Find where the given text appears and provide that cell's center as (x, y) coordinate. 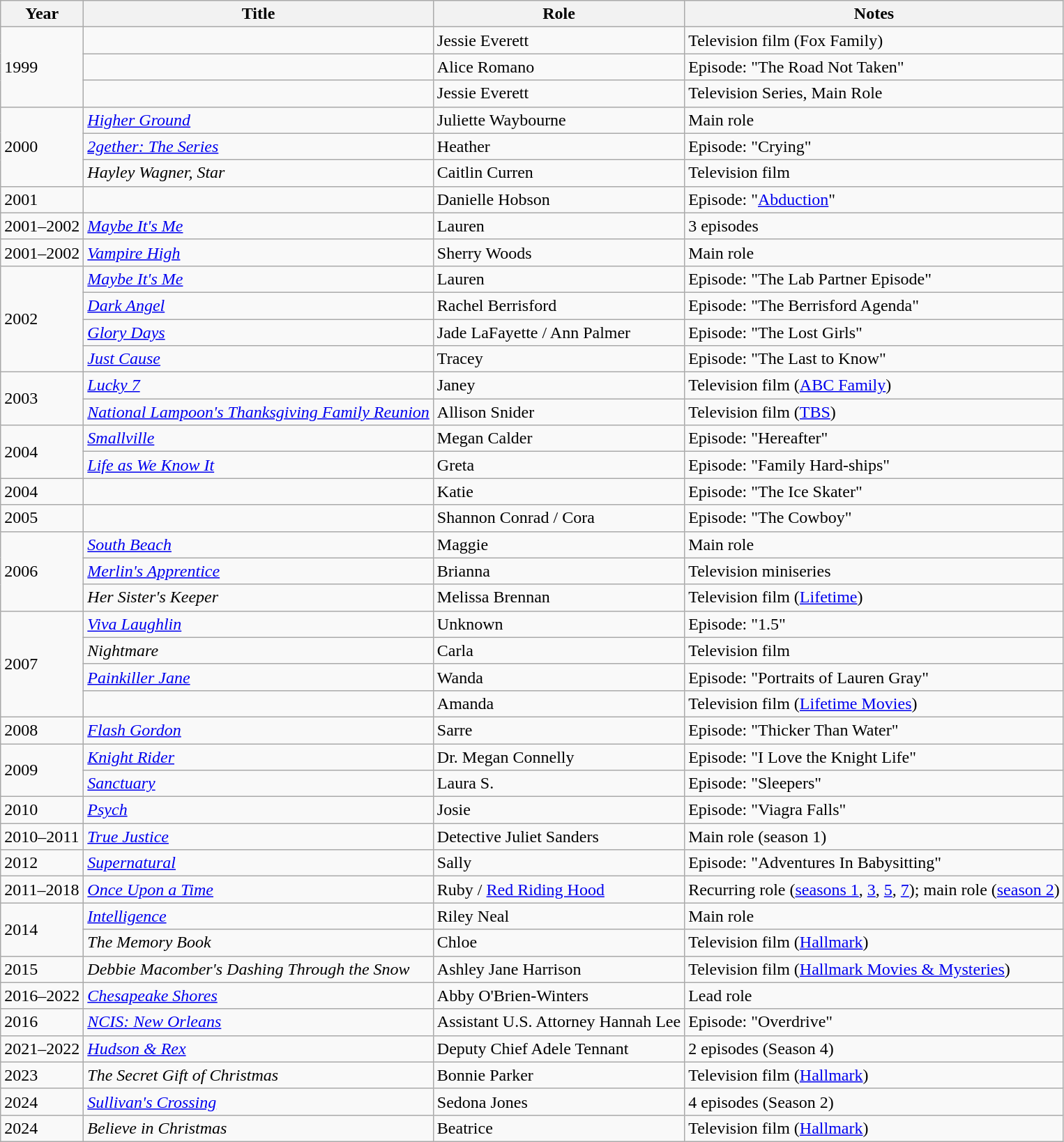
Viva Laughlin (259, 624)
Year (42, 14)
2021–2022 (42, 1049)
Jade LaFayette / Ann Palmer (558, 333)
Television film (ABC Family) (874, 386)
Katie (558, 492)
Episode: "Portraits of Lauren Gray" (874, 677)
2006 (42, 571)
Episode: "The Road Not Taken" (874, 67)
Supernatural (259, 863)
Carla (558, 650)
Her Sister's Keeper (259, 597)
Television Series, Main Role (874, 93)
The Secret Gift of Christmas (259, 1075)
Television film (Lifetime Movies) (874, 703)
2010–2011 (42, 837)
Vampire High (259, 252)
Episode: "Hereafter" (874, 439)
2000 (42, 146)
Assistant U.S. Attorney Hannah Lee (558, 1022)
Sullivan's Crossing (259, 1102)
2012 (42, 863)
Television film (Lifetime) (874, 597)
Once Upon a Time (259, 890)
Hudson & Rex (259, 1049)
Sherry Woods (558, 252)
Dark Angel (259, 305)
The Memory Book (259, 943)
2015 (42, 969)
Dr. Megan Connelly (558, 756)
Hayley Wagner, Star (259, 173)
Glory Days (259, 333)
Life as We Know It (259, 465)
Janey (558, 386)
3 episodes (874, 226)
Tracey (558, 359)
Greta (558, 465)
Heather (558, 146)
Brianna (558, 571)
2023 (42, 1075)
Deputy Chief Adele Tennant (558, 1049)
Painkiller Jane (259, 677)
Television miniseries (874, 571)
Chesapeake Shores (259, 996)
4 episodes (Season 2) (874, 1102)
Allison Snider (558, 412)
Higher Ground (259, 120)
Episode: "The Berrisford Agenda" (874, 305)
2001 (42, 199)
Debbie Macomber's Dashing Through the Snow (259, 969)
2007 (42, 664)
Beatrice (558, 1128)
Merlin's Apprentice (259, 571)
2016–2022 (42, 996)
Episode: "The Lost Girls" (874, 333)
Notes (874, 14)
2014 (42, 929)
Chloe (558, 943)
Juliette Waybourne (558, 120)
Ashley Jane Harrison (558, 969)
National Lampoon's Thanksgiving Family Reunion (259, 412)
Nightmare (259, 650)
Sarre (558, 730)
Television film (TBS) (874, 412)
Episode: "Abduction" (874, 199)
Smallville (259, 439)
South Beach (259, 545)
Episode: "The Lab Partner Episode" (874, 279)
Lucky 7 (259, 386)
Episode: "Family Hard-ships" (874, 465)
Episode: "I Love the Knight Life" (874, 756)
Main role (season 1) (874, 837)
2002 (42, 319)
2016 (42, 1022)
Megan Calder (558, 439)
2010 (42, 810)
Caitlin Curren (558, 173)
Bonnie Parker (558, 1075)
Ruby / Red Riding Hood (558, 890)
2011–2018 (42, 890)
Episode: "The Cowboy" (874, 518)
Wanda (558, 677)
1999 (42, 67)
Episode: "Thicker Than Water" (874, 730)
Intelligence (259, 916)
Knight Rider (259, 756)
Sedona Jones (558, 1102)
Episode: "Overdrive" (874, 1022)
NCIS: New Orleans (259, 1022)
Episode: "Crying" (874, 146)
Alice Romano (558, 67)
Believe in Christmas (259, 1128)
Danielle Hobson (558, 199)
Melissa Brennan (558, 597)
Sally (558, 863)
2008 (42, 730)
Amanda (558, 703)
Abby O'Brien-Winters (558, 996)
Sanctuary (259, 784)
Unknown (558, 624)
Recurring role (seasons 1, 3, 5, 7); main role (season 2) (874, 890)
Josie (558, 810)
Television film (Hallmark Movies & Mysteries) (874, 969)
Just Cause (259, 359)
True Justice (259, 837)
Role (558, 14)
Episode: "Sleepers" (874, 784)
Flash Gordon (259, 730)
Episode: "The Last to Know" (874, 359)
Maggie (558, 545)
Episode: "The Ice Skater" (874, 492)
Title (259, 14)
Laura S. (558, 784)
Detective Juliet Sanders (558, 837)
2 episodes (Season 4) (874, 1049)
2009 (42, 770)
2003 (42, 399)
Psych (259, 810)
2005 (42, 518)
Shannon Conrad / Cora (558, 518)
Riley Neal (558, 916)
Lead role (874, 996)
Episode: "Adventures In Babysitting" (874, 863)
2gether: The Series (259, 146)
Television film (Fox Family) (874, 40)
Rachel Berrisford (558, 305)
Episode: "1.5" (874, 624)
Episode: "Viagra Falls" (874, 810)
